Find where the given text appears and provide that cell's center as [x, y] coordinate. 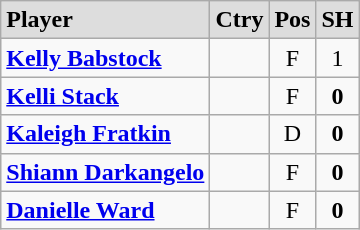
SH [338, 20]
Pos [292, 20]
Player [106, 20]
Kaleigh Fratkin [106, 134]
Ctry [240, 20]
D [292, 134]
1 [338, 58]
Shiann Darkangelo [106, 172]
Kelly Babstock [106, 58]
Kelli Stack [106, 96]
Danielle Ward [106, 210]
